From the cell containing the given text, extract its center point as [X, Y] coordinate. 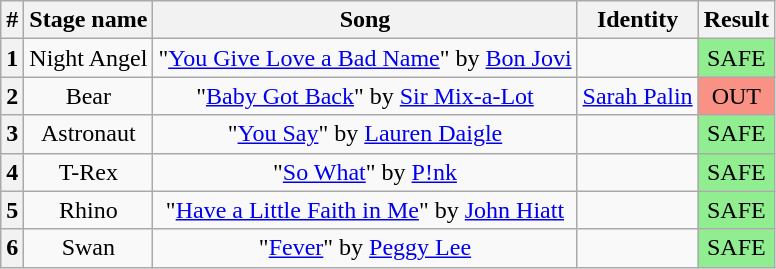
Night Angel [88, 58]
Stage name [88, 20]
"You Give Love a Bad Name" by Bon Jovi [365, 58]
4 [12, 172]
1 [12, 58]
"Have a Little Faith in Me" by John Hiatt [365, 210]
3 [12, 134]
Bear [88, 96]
Song [365, 20]
OUT [736, 96]
Swan [88, 248]
"You Say" by Lauren Daigle [365, 134]
"Fever" by Peggy Lee [365, 248]
"Baby Got Back" by Sir Mix-a-Lot [365, 96]
Rhino [88, 210]
Identity [638, 20]
"So What" by P!nk [365, 172]
Result [736, 20]
6 [12, 248]
# [12, 20]
Sarah Palin [638, 96]
5 [12, 210]
T-Rex [88, 172]
2 [12, 96]
Astronaut [88, 134]
